For the text-containing cell, return its midpoint in (X, Y) coordinate format. 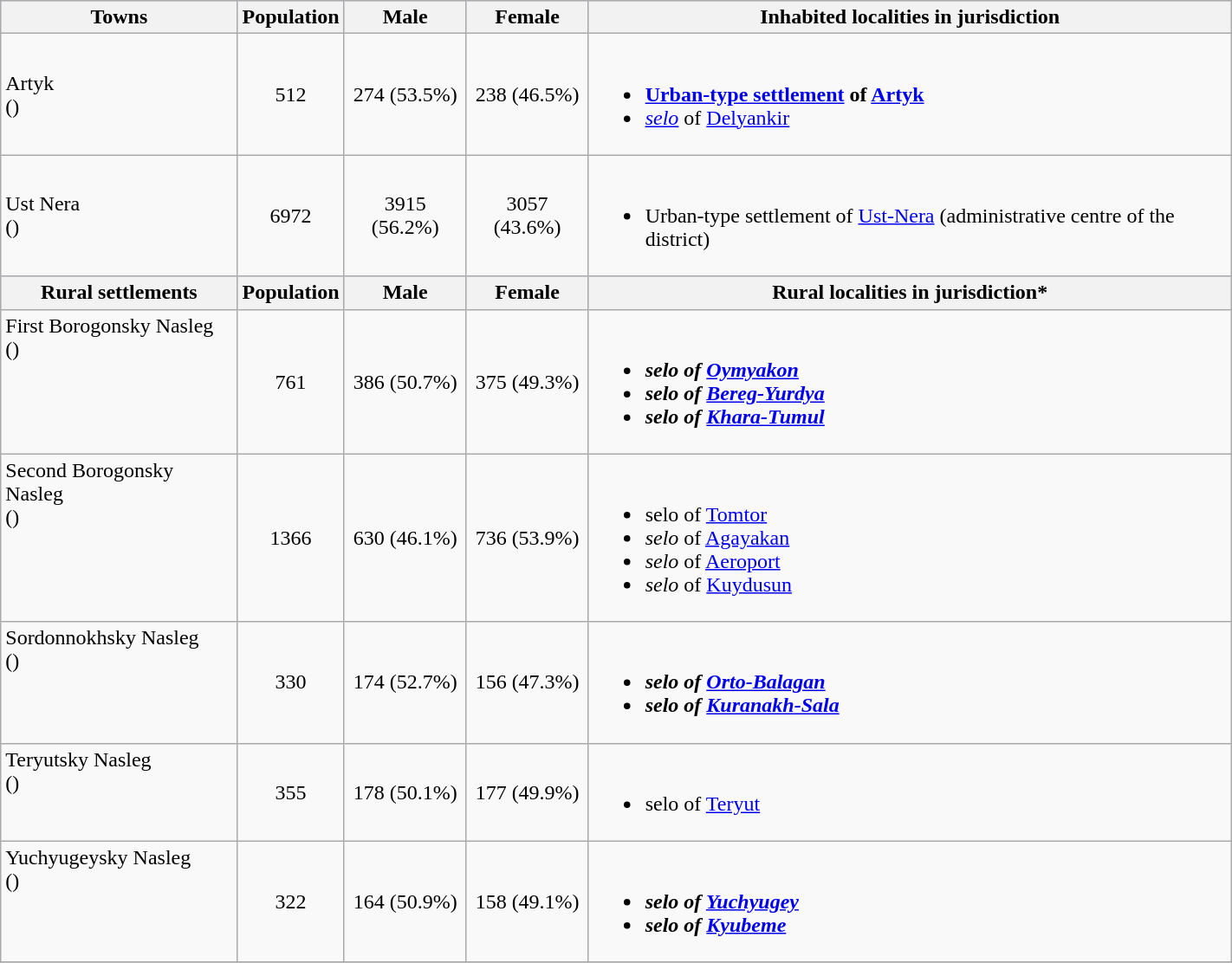
238 (46.5%) (527, 94)
Urban-type settlement of Ust-Nera (administrative centre of the district) (910, 216)
Second Borogonsky Nasleg() (120, 538)
736 (53.9%) (527, 538)
178 (50.1%) (405, 792)
First Borogonsky Nasleg() (120, 381)
164 (50.9%) (405, 902)
355 (291, 792)
3057 (43.6%) (527, 216)
Rural settlements (120, 293)
274 (53.5%) (405, 94)
Artyk() (120, 94)
selo of Yuchyugeyselo of Kyubeme (910, 902)
375 (49.3%) (527, 381)
selo of Oymyakonselo of Bereg-Yurdyaselo of Khara-Tumul (910, 381)
selo of Tomtorselo of Agayakanselo of Aeroportselo of Kuydusun (910, 538)
174 (52.7%) (405, 682)
Yuchyugeysky Nasleg() (120, 902)
6972 (291, 216)
330 (291, 682)
156 (47.3%) (527, 682)
Rural localities in jurisdiction* (910, 293)
1366 (291, 538)
Urban-type settlement of Artykselo of Delyankir (910, 94)
Sordonnokhsky Nasleg() (120, 682)
322 (291, 902)
selo of Teryut (910, 792)
177 (49.9%) (527, 792)
630 (46.1%) (405, 538)
512 (291, 94)
386 (50.7%) (405, 381)
Inhabited localities in jurisdiction (910, 17)
Ust Nera() (120, 216)
Towns (120, 17)
761 (291, 381)
Teryutsky Nasleg() (120, 792)
selo of Orto-Balaganselo of Kuranakh-Sala (910, 682)
3915 (56.2%) (405, 216)
158 (49.1%) (527, 902)
